Scan for the cell matching the given text and deliver its (x, y) coordinate at center. 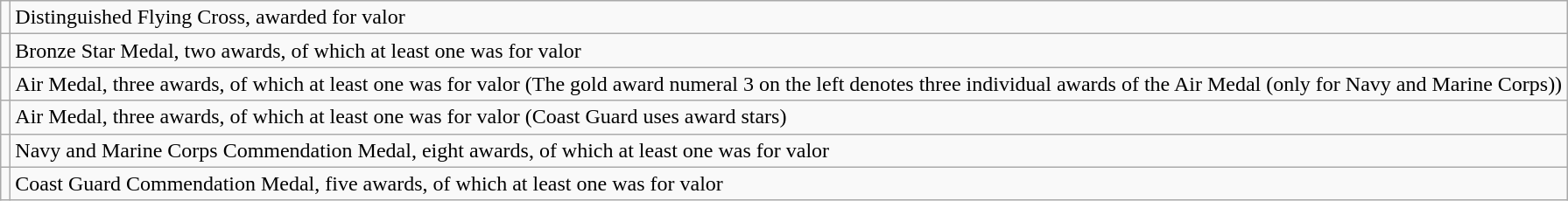
Bronze Star Medal, two awards, of which at least one was for valor (789, 51)
Coast Guard Commendation Medal, five awards, of which at least one was for valor (789, 184)
Air Medal, three awards, of which at least one was for valor (Coast Guard uses award stars) (789, 117)
Navy and Marine Corps Commendation Medal, eight awards, of which at least one was for valor (789, 150)
Distinguished Flying Cross, awarded for valor (789, 17)
